From the cell containing the given text, extract its center point as (x, y) coordinate. 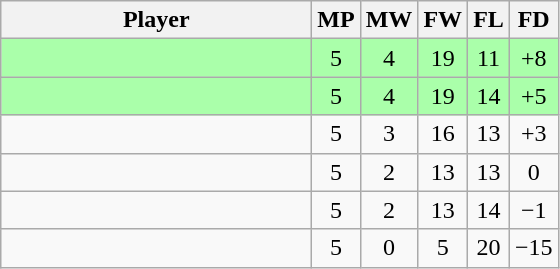
16 (443, 134)
+3 (534, 134)
FD (534, 20)
FW (443, 20)
11 (489, 58)
+5 (534, 96)
MP (336, 20)
3 (389, 134)
−15 (534, 248)
FL (489, 20)
MW (389, 20)
−1 (534, 210)
Player (156, 20)
20 (489, 248)
+8 (534, 58)
